Extract the [x, y] coordinate from the center of the cell holding the provided text.  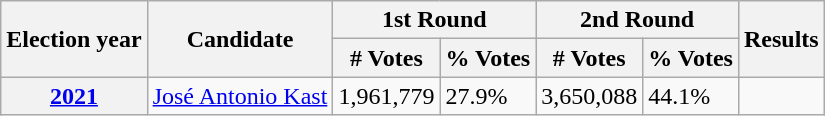
2021 [74, 96]
44.1% [691, 96]
Candidate [240, 39]
1st Round [434, 20]
3,650,088 [590, 96]
1,961,779 [386, 96]
2nd Round [638, 20]
Results [781, 39]
27.9% [488, 96]
Election year [74, 39]
José Antonio Kast [240, 96]
